Capture the cell that displays the provided text and extract its [x, y] central coordinate. 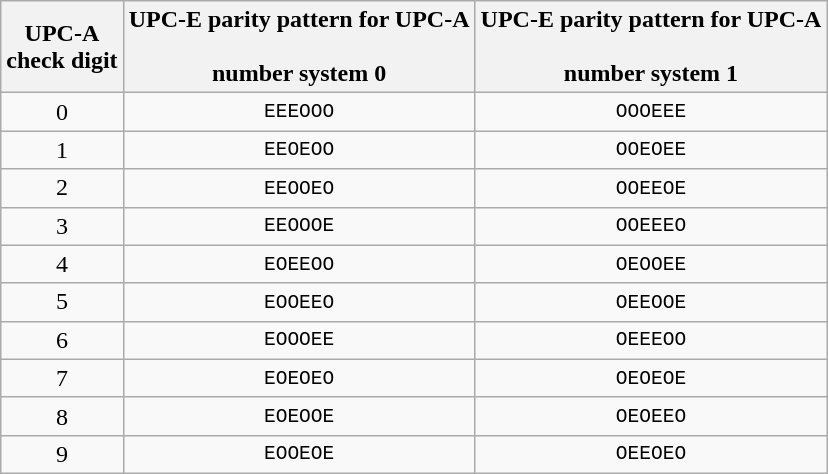
EOEOOE [299, 416]
OEEEOO [651, 340]
EEOOEO [299, 188]
OEEOOE [651, 302]
UPC-E parity pattern for UPC-Anumber system 0 [299, 47]
1 [62, 150]
EOOOEE [299, 340]
OOEOEE [651, 150]
8 [62, 416]
EOOEEO [299, 302]
UPC-E parity pattern for UPC-Anumber system 1 [651, 47]
OEOOEE [651, 264]
UPC-A check digit [62, 47]
EOEOEO [299, 378]
6 [62, 340]
5 [62, 302]
EEOOOE [299, 226]
4 [62, 264]
0 [62, 112]
7 [62, 378]
EOOEOE [299, 454]
OOEEEO [651, 226]
OOOEEE [651, 112]
9 [62, 454]
EEOEOO [299, 150]
2 [62, 188]
3 [62, 226]
EEEOOO [299, 112]
OEEOEO [651, 454]
OEOEOE [651, 378]
EOEEOO [299, 264]
OEOEEO [651, 416]
OOEEOE [651, 188]
